Pinpoint the cell where the given text exists, returning its (x, y) midpoint coordinate. 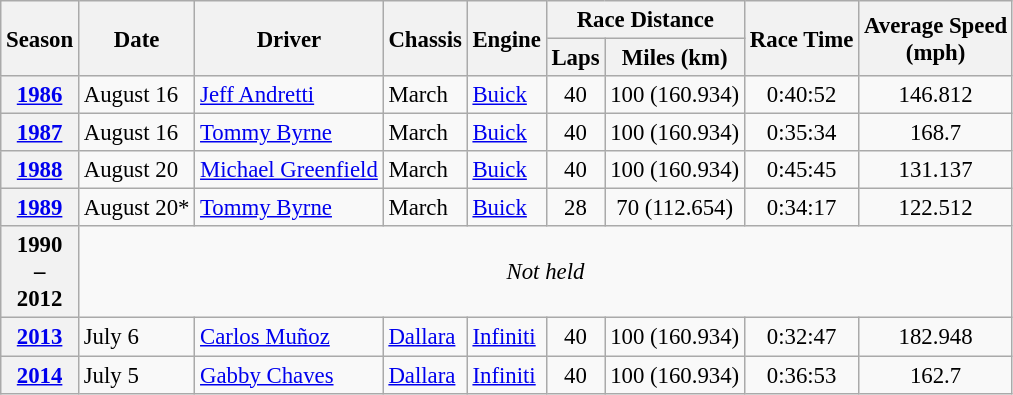
146.812 (936, 95)
0:34:17 (802, 208)
Laps (576, 58)
Engine (506, 38)
2013 (40, 337)
0:36:53 (802, 375)
0:32:47 (802, 337)
Race Distance (645, 20)
2014 (40, 375)
July 6 (136, 337)
162.7 (936, 375)
Miles (km) (675, 58)
122.512 (936, 208)
Carlos Muñoz (289, 337)
1988 (40, 170)
182.948 (936, 337)
Race Time (802, 38)
Michael Greenfield (289, 170)
70 (112.654) (675, 208)
1990–2012 (40, 272)
August 20* (136, 208)
0:35:34 (802, 133)
Average Speed(mph) (936, 38)
Chassis (425, 38)
Season (40, 38)
131.137 (936, 170)
July 5 (136, 375)
1986 (40, 95)
1989 (40, 208)
168.7 (936, 133)
Not held (545, 272)
28 (576, 208)
Gabby Chaves (289, 375)
1987 (40, 133)
Date (136, 38)
August 20 (136, 170)
0:45:45 (802, 170)
Driver (289, 38)
Jeff Andretti (289, 95)
0:40:52 (802, 95)
